Find where the given text appears and provide that cell's center as [x, y] coordinate. 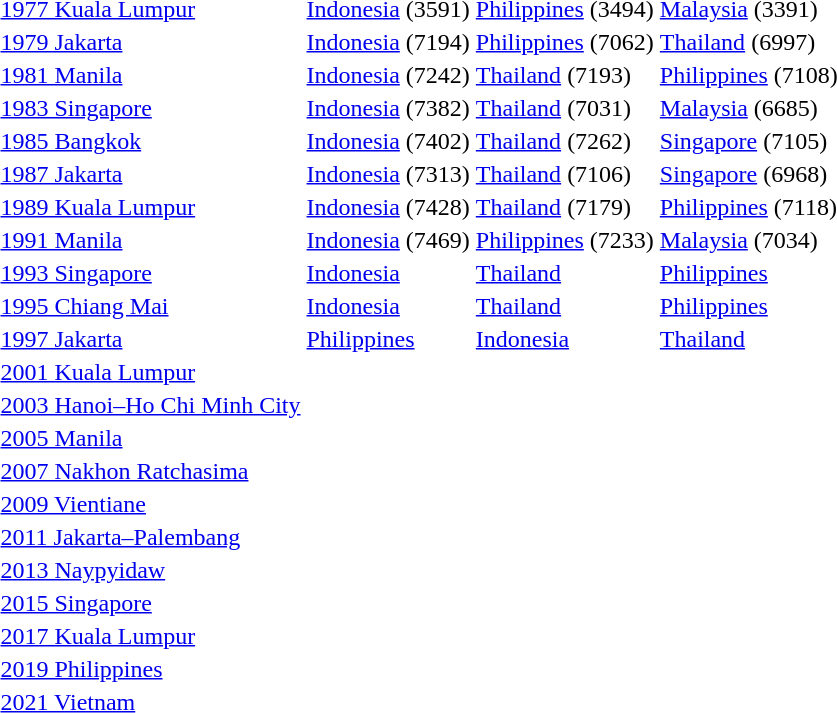
Philippines (7233) [564, 240]
Thailand (7179) [564, 207]
Thailand (7031) [564, 108]
Indonesia (7194) [388, 42]
Thailand (7106) [564, 174]
Thailand (7262) [564, 141]
Indonesia (7382) [388, 108]
Indonesia (7402) [388, 141]
Indonesia (7242) [388, 75]
Philippines [388, 339]
Indonesia (7469) [388, 240]
Indonesia (7313) [388, 174]
Thailand (7193) [564, 75]
Indonesia (7428) [388, 207]
Philippines (7062) [564, 42]
